Provide the (X, Y) coordinate of the cell's center where the given text is located.  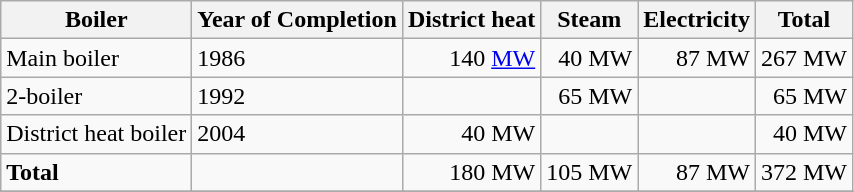
District heat boiler (96, 134)
267 MW (804, 58)
Year of Completion (298, 20)
2-boiler (96, 96)
Boiler (96, 20)
1986 (298, 58)
372 MW (804, 172)
Steam (590, 20)
Main boiler (96, 58)
2004 (298, 134)
105 MW (590, 172)
180 MW (471, 172)
140 MW (471, 58)
District heat (471, 20)
Electricity (697, 20)
1992 (298, 96)
